Detect which cell encompasses the target text, then output its (X, Y) center coordinate. 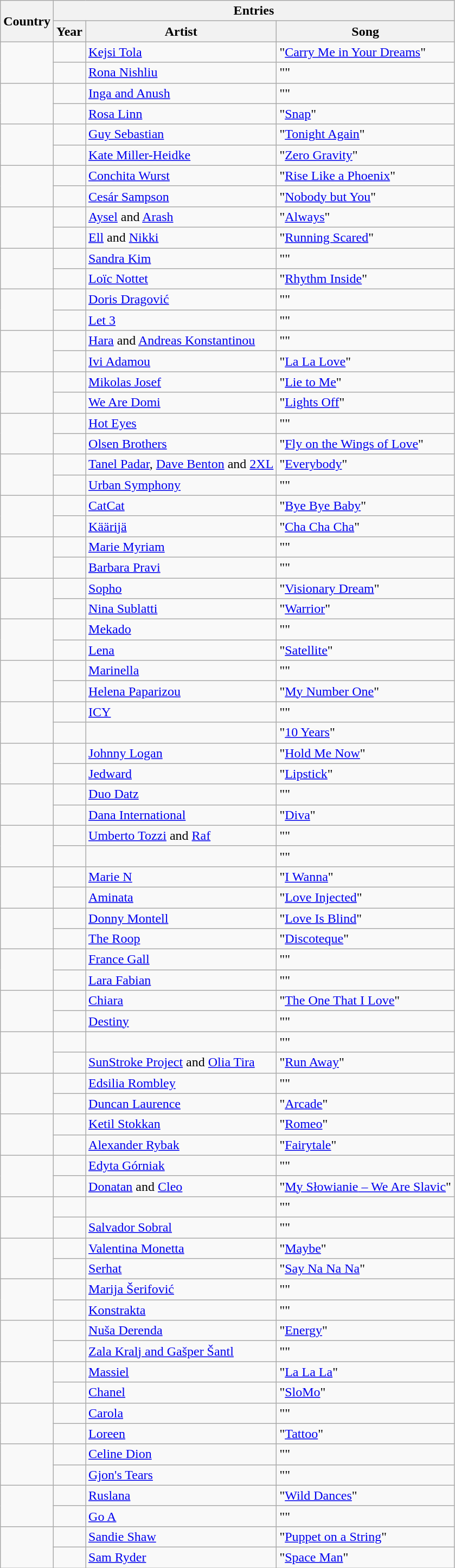
"Lie to Me" (366, 382)
"Romeo" (366, 1124)
Marie N (181, 877)
"Tattoo" (366, 1434)
"Discoteque" (366, 939)
Donatan and Cleo (181, 1186)
Valentina Monetta (181, 1248)
Ivi Adamou (181, 361)
"Maybe" (366, 1248)
"Bye Bye Baby" (366, 506)
Mekado (181, 630)
Conchita Wurst (181, 176)
Chanel (181, 1392)
"Cha Cha Cha" (366, 526)
"Running Scared" (366, 237)
"Carry Me in Your Dreams" (366, 52)
Sandra Kim (181, 258)
Doris Dragović (181, 300)
Entries (254, 11)
Cesár Sampson (181, 196)
Lara Fabian (181, 980)
Marija Šerifović (181, 1290)
"Wild Dances" (366, 1495)
Nuša Derenda (181, 1331)
"10 Years" (366, 733)
We Are Domi (181, 403)
Barbara Pravi (181, 567)
SunStroke Project and Olia Tira (181, 1062)
Ruslana (181, 1495)
Hara and Andreas Konstantinou (181, 341)
"Say Na Na Na" (366, 1269)
Country (27, 21)
"Always" (366, 217)
"Hold Me Now" (366, 753)
Salvador Sobral (181, 1227)
Massiel (181, 1372)
Kate Miller-Heidke (181, 155)
"Satellite" (366, 650)
"Love Is Blind" (366, 918)
"Lipstick" (366, 774)
"Fly on the Wings of Love" (366, 444)
Olsen Brothers (181, 444)
Aminata (181, 897)
Gjon's Tears (181, 1475)
Sopho (181, 588)
Let 3 (181, 320)
Rosa Linn (181, 114)
Hot Eyes (181, 423)
Jedward (181, 774)
"Fairytale" (366, 1145)
Guy Sebastian (181, 134)
ICY (181, 712)
"Puppet on a String" (366, 1537)
Inga and Anush (181, 93)
"Tonight Again" (366, 134)
"Love Injected" (366, 897)
"Rhythm Inside" (366, 279)
Marie Myriam (181, 547)
Sandie Shaw (181, 1537)
Johnny Logan (181, 753)
Edyta Górniak (181, 1165)
Chiara (181, 1001)
Rona Nishliu (181, 73)
"Diva" (366, 815)
Ketil Stokkan (181, 1124)
Mikolas Josef (181, 382)
"Energy" (366, 1331)
Carola (181, 1413)
Artist (181, 31)
Zala Kralj and Gašper Šantl (181, 1351)
Aysel and Arash (181, 217)
"La La La" (366, 1372)
Helena Paparizou (181, 691)
Lena (181, 650)
"Lights Off" (366, 403)
Duncan Laurence (181, 1104)
France Gall (181, 960)
Dana International (181, 815)
"Rise Like a Phoenix" (366, 176)
Loïc Nottet (181, 279)
Umberto Tozzi and Raf (181, 835)
"Space Man" (366, 1557)
The Roop (181, 939)
Loreen (181, 1434)
"The One That I Love" (366, 1001)
Duo Datz (181, 794)
Donny Montell (181, 918)
Konstrakta (181, 1310)
Tanel Padar, Dave Benton and 2XL (181, 464)
Song (366, 31)
Alexander Rybak (181, 1145)
"My Słowianie – We Are Slavic" (366, 1186)
Destiny (181, 1021)
"Zero Gravity" (366, 155)
Sam Ryder (181, 1557)
Celine Dion (181, 1454)
Urban Symphony (181, 485)
"Arcade" (366, 1104)
"Run Away" (366, 1062)
Kejsi Tola (181, 52)
Go A (181, 1516)
"SloMo" (366, 1392)
Käärijä (181, 526)
Year (69, 31)
"Warrior" (366, 609)
Edsilia Rombley (181, 1083)
"My Number One" (366, 691)
"Snap" (366, 114)
CatCat (181, 506)
Marinella (181, 671)
Ell and Nikki (181, 237)
"La La Love" (366, 361)
"I Wanna" (366, 877)
"Visionary Dream" (366, 588)
"Everybody" (366, 464)
Nina Sublatti (181, 609)
Serhat (181, 1269)
"Nobody but You" (366, 196)
